Scan for the cell matching the given text and deliver its [x, y] coordinate at center. 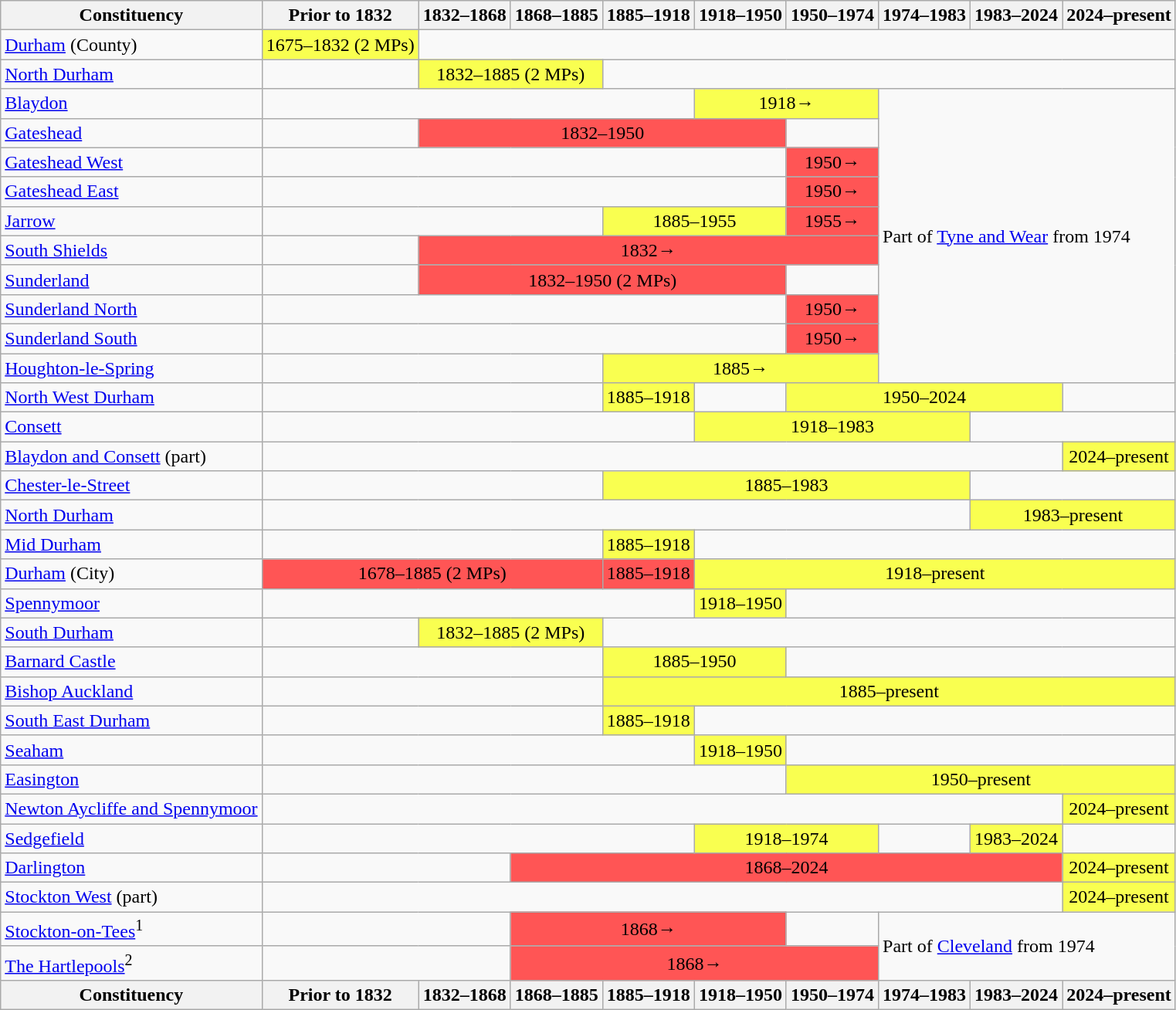
Barnard Castle [131, 662]
Sunderland [131, 280]
Newton Aycliffe and Spennymoor [131, 808]
Gateshead [131, 133]
1885–present [889, 691]
South Shields [131, 250]
1868–2024 [786, 868]
1675–1832 (2 MPs) [340, 45]
Blaydon [131, 103]
1832–1950 (2 MPs) [602, 280]
Consett [131, 427]
South Durham [131, 632]
1885–1983 [786, 486]
Part of Tyne and Wear from 1974 [1027, 236]
Seaham [131, 750]
1678–1885 (2 MPs) [432, 574]
Bishop Auckland [131, 691]
The Hartlepools2 [131, 964]
1885→ [740, 368]
Stockton-on-Tees1 [131, 930]
Mid Durham [131, 544]
Sunderland South [131, 338]
Darlington [131, 868]
1955→ [832, 221]
Spennymoor [131, 603]
1918–1974 [786, 838]
1832→ [649, 250]
Sunderland North [131, 309]
1918–present [934, 574]
1918→ [786, 103]
Houghton-le-Spring [131, 368]
1885–1955 [694, 221]
Chester-le-Street [131, 486]
Part of Cleveland from 1974 [1027, 947]
1983–present [1073, 515]
Stockton West (part) [131, 897]
Durham (City) [131, 574]
1950–2024 [924, 398]
1950–present [981, 779]
South East Durham [131, 720]
Jarrow [131, 221]
Durham (County) [131, 45]
Easington [131, 779]
Gateshead East [131, 191]
1832–1950 [602, 133]
1918–1983 [832, 427]
Gateshead West [131, 162]
North West Durham [131, 398]
1885–1950 [694, 662]
Blaydon and Consett (part) [131, 456]
Sedgefield [131, 838]
